Locate the cell with the specified text and output its (X, Y) center coordinate. 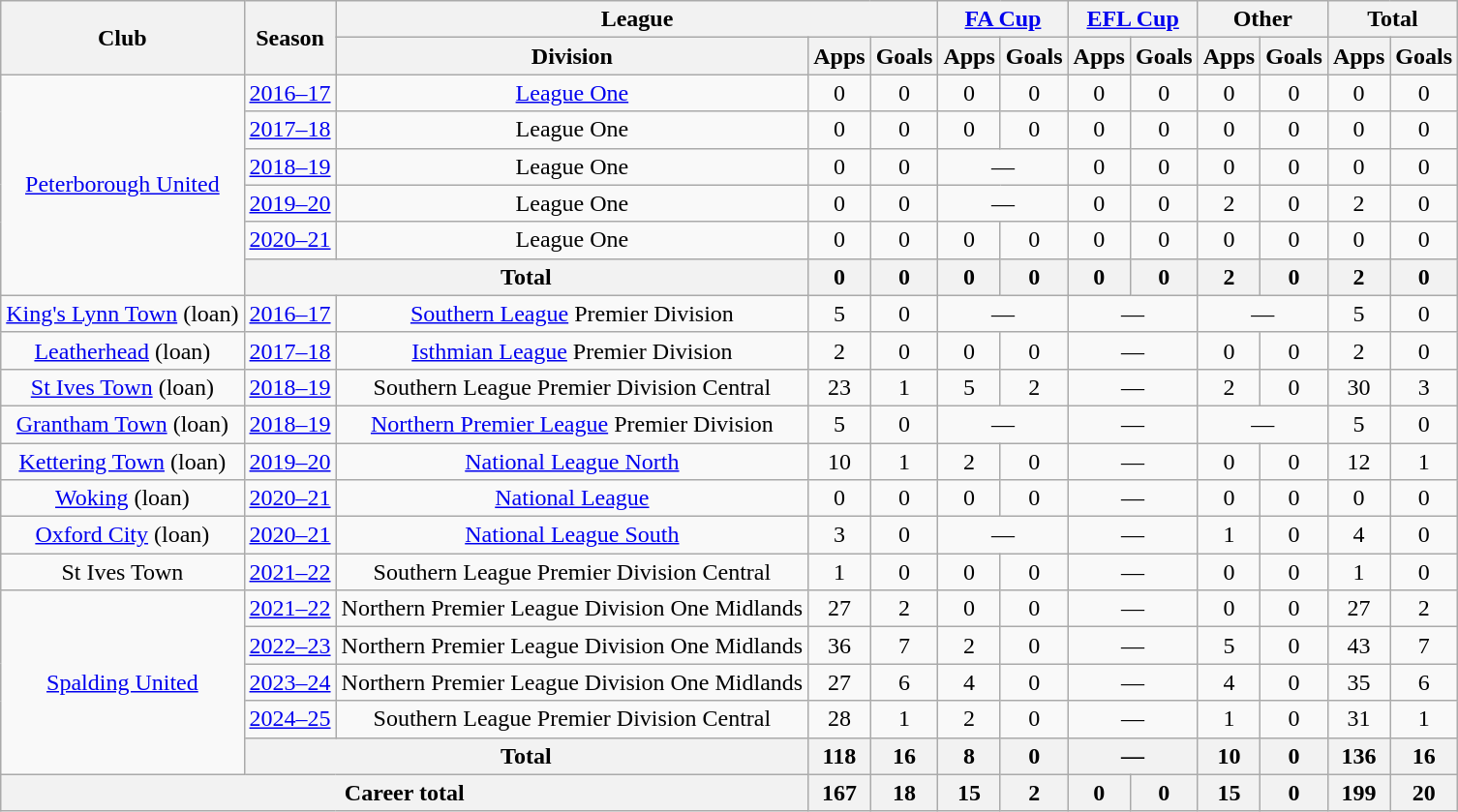
Season (290, 38)
St Ives Town (loan) (122, 387)
Division (572, 56)
12 (1358, 462)
St Ives Town (122, 572)
20 (1424, 793)
Woking (loan) (122, 498)
36 (839, 646)
118 (839, 756)
43 (1358, 646)
136 (1358, 756)
National League South (572, 535)
35 (1358, 682)
League (637, 19)
2022–23 (290, 646)
2024–25 (290, 719)
18 (904, 793)
Kettering Town (loan) (122, 462)
30 (1358, 387)
Other (1262, 19)
Isthmian League Premier Division (572, 350)
EFL Cup (1133, 19)
Grantham Town (loan) (122, 424)
8 (969, 756)
Southern League Premier Division (572, 314)
King's Lynn Town (loan) (122, 314)
Spalding United (122, 682)
23 (839, 387)
199 (1358, 793)
National League North (572, 462)
167 (839, 793)
28 (839, 719)
Northern Premier League Premier Division (572, 424)
Career total (405, 793)
Peterborough United (122, 185)
FA Cup (1003, 19)
Leatherhead (loan) (122, 350)
Club (122, 38)
31 (1358, 719)
Oxford City (loan) (122, 535)
National League (572, 498)
2023–24 (290, 682)
